Extract the (x, y) coordinate from the center of the cell holding the provided text.  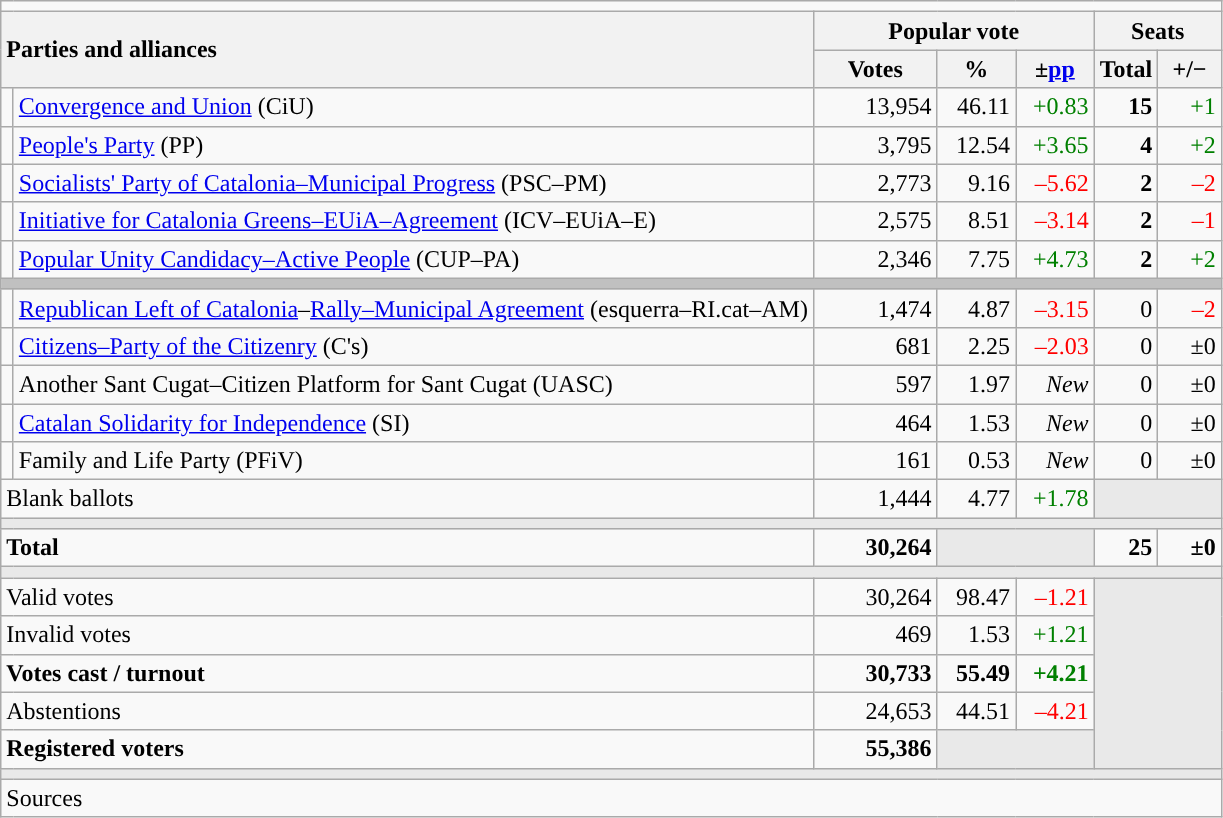
8.51 (976, 221)
Convergence and Union (CiU) (413, 107)
–3.15 (1056, 308)
Socialists' Party of Catalonia–Municipal Progress (PSC–PM) (413, 183)
±pp (1056, 69)
12.54 (976, 145)
–4.21 (1056, 711)
7.75 (976, 259)
People's Party (PP) (413, 145)
13,954 (875, 107)
30,733 (875, 673)
Republican Left of Catalonia–Rally–Municipal Agreement (esquerra–RI.cat–AM) (413, 308)
464 (875, 423)
2,575 (875, 221)
597 (875, 384)
–1 (1190, 221)
2,773 (875, 183)
Parties and alliances (408, 50)
Blank ballots (408, 499)
Seats (1158, 31)
55.49 (976, 673)
98.47 (976, 597)
+1.78 (1056, 499)
4.87 (976, 308)
4 (1126, 145)
469 (875, 635)
2,346 (875, 259)
–3.14 (1056, 221)
+1 (1190, 107)
Invalid votes (408, 635)
4.77 (976, 499)
Family and Life Party (PFiV) (413, 461)
2.25 (976, 346)
55,386 (875, 749)
Popular Unity Candidacy–Active People (CUP–PA) (413, 259)
Votes cast / turnout (408, 673)
+/− (1190, 69)
Votes (875, 69)
3,795 (875, 145)
25 (1126, 548)
Sources (612, 798)
1,474 (875, 308)
+0.83 (1056, 107)
9.16 (976, 183)
+4.21 (1056, 673)
Another Sant Cugat–Citizen Platform for Sant Cugat (UASC) (413, 384)
15 (1126, 107)
–2.03 (1056, 346)
681 (875, 346)
Valid votes (408, 597)
% (976, 69)
1,444 (875, 499)
44.51 (976, 711)
46.11 (976, 107)
–5.62 (1056, 183)
Abstentions (408, 711)
Initiative for Catalonia Greens–EUiA–Agreement (ICV–EUiA–E) (413, 221)
161 (875, 461)
Citizens–Party of the Citizenry (C's) (413, 346)
Popular vote (954, 31)
Registered voters (408, 749)
1.97 (976, 384)
+4.73 (1056, 259)
+3.65 (1056, 145)
+1.21 (1056, 635)
0.53 (976, 461)
24,653 (875, 711)
–1.21 (1056, 597)
Catalan Solidarity for Independence (SI) (413, 423)
